Scan for the cell matching the given text and deliver its (x, y) coordinate at center. 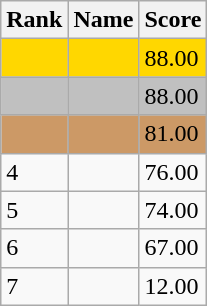
74.00 (173, 210)
76.00 (173, 172)
7 (34, 286)
81.00 (173, 134)
6 (34, 248)
Score (173, 20)
12.00 (173, 286)
Name (104, 20)
Rank (34, 20)
4 (34, 172)
67.00 (173, 248)
5 (34, 210)
